Find where the given text appears and provide that cell's center as (X, Y) coordinate. 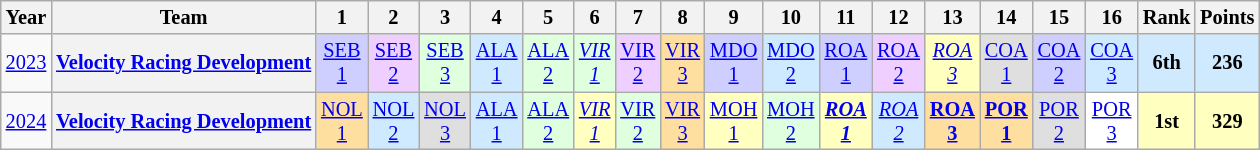
COA3 (1112, 63)
1st (1166, 121)
MOH2 (790, 121)
10 (790, 17)
8 (682, 17)
9 (734, 17)
POR1 (1006, 121)
3 (445, 17)
14 (1006, 17)
2024 (26, 121)
MOH1 (734, 121)
329 (1227, 121)
SEB3 (445, 63)
16 (1112, 17)
15 (1060, 17)
2023 (26, 63)
NOL3 (445, 121)
5 (548, 17)
1 (342, 17)
12 (898, 17)
NOL1 (342, 121)
13 (952, 17)
2 (394, 17)
6th (1166, 63)
Points (1227, 17)
POR2 (1060, 121)
11 (846, 17)
Team (184, 17)
Year (26, 17)
7 (638, 17)
236 (1227, 63)
Rank (1166, 17)
MDO1 (734, 63)
4 (497, 17)
POR3 (1112, 121)
COA1 (1006, 63)
SEB2 (394, 63)
COA2 (1060, 63)
MDO2 (790, 63)
SEB1 (342, 63)
6 (594, 17)
NOL2 (394, 121)
